Detect which cell encompasses the target text, then output its [x, y] center coordinate. 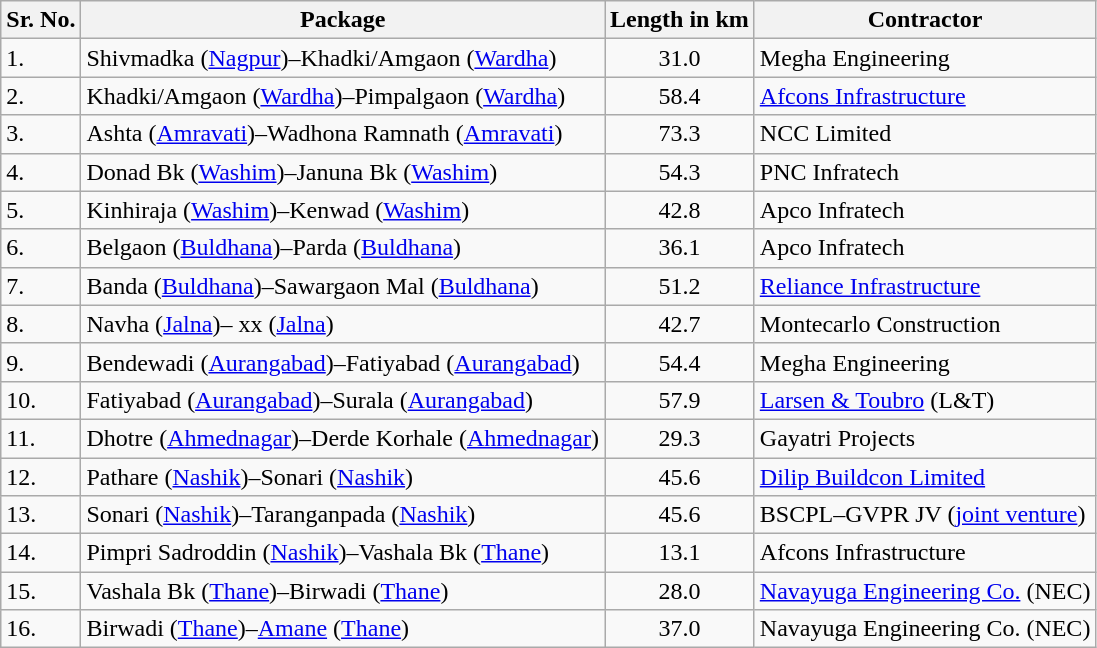
Length in km [679, 20]
42.7 [679, 324]
Bendewadi (Aurangabad)–Fatiyabad (Aurangabad) [343, 362]
Belgaon (Buldhana)–Parda (Buldhana) [343, 248]
PNC Infratech [925, 172]
13. [41, 515]
Dhotre (Ahmednagar)–Derde Korhale (Ahmednagar) [343, 438]
Kinhiraja (Washim)–Kenwad (Washim) [343, 210]
16. [41, 629]
51.2 [679, 286]
Khadki/Amgaon (Wardha)–Pimpalgaon (Wardha) [343, 96]
57.9 [679, 400]
9. [41, 362]
Birwadi (Thane)–Amane (Thane) [343, 629]
Contractor [925, 20]
36.1 [679, 248]
Montecarlo Construction [925, 324]
Sr. No. [41, 20]
11. [41, 438]
15. [41, 591]
1. [41, 58]
Gayatri Projects [925, 438]
6. [41, 248]
Pimpri Sadroddin (Nashik)–Vashala Bk (Thane) [343, 553]
5. [41, 210]
8. [41, 324]
58.4 [679, 96]
Package [343, 20]
BSCPL–GVPR JV (joint venture) [925, 515]
3. [41, 134]
Navha (Jalna)– xx (Jalna) [343, 324]
4. [41, 172]
54.3 [679, 172]
Larsen & Toubro (L&T) [925, 400]
Banda (Buldhana)–Sawargaon Mal (Buldhana) [343, 286]
54.4 [679, 362]
NCC Limited [925, 134]
29.3 [679, 438]
7. [41, 286]
Shivmadka (Nagpur)–Khadki/Amgaon (Wardha) [343, 58]
Vashala Bk (Thane)–Birwadi (Thane) [343, 591]
73.3 [679, 134]
12. [41, 477]
Sonari (Nashik)–Taranganpada (Nashik) [343, 515]
Ashta (Amravati)–Wadhona Ramnath (Amravati) [343, 134]
42.8 [679, 210]
28.0 [679, 591]
Fatiyabad (Aurangabad)–Surala (Aurangabad) [343, 400]
37.0 [679, 629]
10. [41, 400]
31.0 [679, 58]
Pathare (Nashik)–Sonari (Nashik) [343, 477]
2. [41, 96]
14. [41, 553]
Donad Bk (Washim)–Januna Bk (Washim) [343, 172]
Dilip Buildcon Limited [925, 477]
13.1 [679, 553]
Reliance Infrastructure [925, 286]
